Extract the [X, Y] coordinate from the center of the cell holding the provided text.  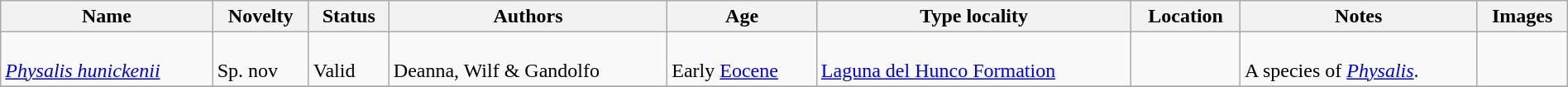
Notes [1358, 17]
Novelty [261, 17]
Type locality [974, 17]
Name [107, 17]
Early Eocene [743, 60]
Valid [349, 60]
Physalis hunickenii [107, 60]
Deanna, Wilf & Gandolfo [528, 60]
Authors [528, 17]
Status [349, 17]
A species of Physalis. [1358, 60]
Images [1522, 17]
Location [1186, 17]
Laguna del Hunco Formation [974, 60]
Age [743, 17]
Sp. nov [261, 60]
